Search for the cell housing the specified text and yield its (x, y) center coordinate. 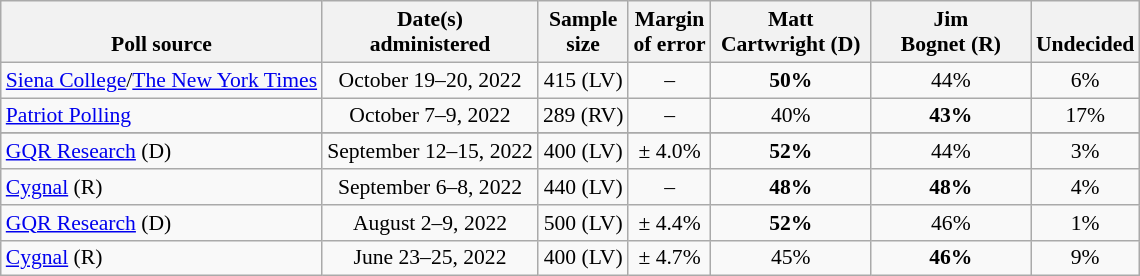
Samplesize (584, 32)
17% (1085, 116)
9% (1085, 258)
Undecided (1085, 32)
September 12–15, 2022 (430, 152)
50% (791, 80)
± 4.0% (669, 152)
June 23–25, 2022 (430, 258)
MattCartwright (D) (791, 32)
43% (951, 116)
45% (791, 258)
Patriot Polling (162, 116)
± 4.4% (669, 223)
Marginof error (669, 32)
Poll source (162, 32)
Siena College/The New York Times (162, 80)
40% (791, 116)
500 (LV) (584, 223)
440 (LV) (584, 187)
6% (1085, 80)
September 6–8, 2022 (430, 187)
August 2–9, 2022 (430, 223)
289 (RV) (584, 116)
415 (LV) (584, 80)
3% (1085, 152)
JimBognet (R) (951, 32)
4% (1085, 187)
± 4.7% (669, 258)
October 7–9, 2022 (430, 116)
Date(s)administered (430, 32)
October 19–20, 2022 (430, 80)
1% (1085, 223)
